Output the [x, y] coordinate of the center of the cell containing the given text.  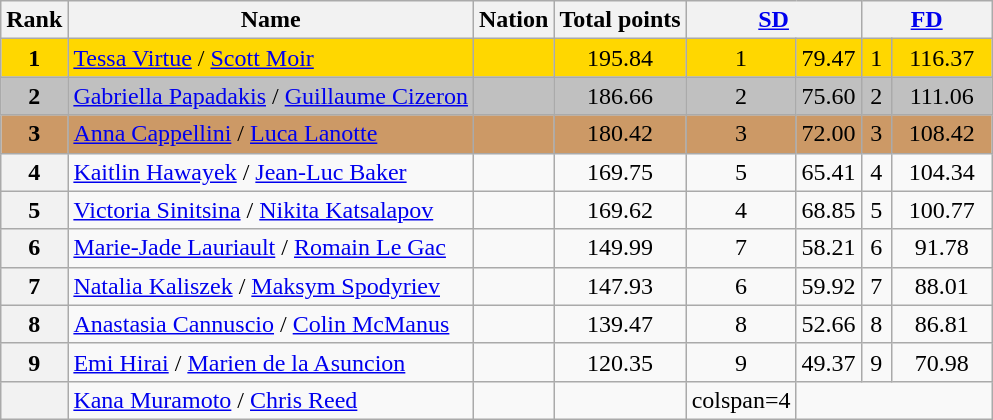
79.47 [828, 58]
Nation [513, 20]
147.93 [620, 286]
59.92 [828, 286]
116.37 [942, 58]
colspan=4 [741, 400]
Emi Hirai / Marien de la Asuncion [271, 362]
Natalia Kaliszek / Maksym Spodyriev [271, 286]
Gabriella Papadakis / Guillaume Cizeron [271, 96]
149.99 [620, 248]
139.47 [620, 324]
Total points [620, 20]
49.37 [828, 362]
Kaitlin Hawayek / Jean-Luc Baker [271, 172]
Tessa Virtue / Scott Moir [271, 58]
169.75 [620, 172]
SD [774, 20]
68.85 [828, 210]
120.35 [620, 362]
65.41 [828, 172]
72.00 [828, 134]
180.42 [620, 134]
88.01 [942, 286]
86.81 [942, 324]
FD [926, 20]
169.62 [620, 210]
Marie-Jade Lauriault / Romain Le Gac [271, 248]
75.60 [828, 96]
104.34 [942, 172]
Anastasia Cannuscio / Colin McManus [271, 324]
Victoria Sinitsina / Nikita Katsalapov [271, 210]
Rank [34, 20]
Kana Muramoto / Chris Reed [271, 400]
100.77 [942, 210]
91.78 [942, 248]
Name [271, 20]
58.21 [828, 248]
108.42 [942, 134]
186.66 [620, 96]
Anna Cappellini / Luca Lanotte [271, 134]
195.84 [620, 58]
70.98 [942, 362]
111.06 [942, 96]
52.66 [828, 324]
